Capture the cell that displays the provided text and extract its (x, y) central coordinate. 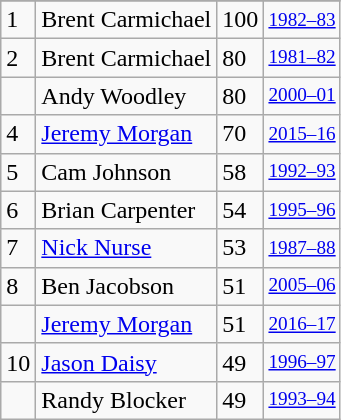
Cam Johnson (126, 172)
2015–16 (302, 134)
2000–01 (302, 96)
10 (18, 362)
1982–83 (302, 20)
1992–93 (302, 172)
7 (18, 248)
Randy Blocker (126, 400)
100 (240, 20)
1981–82 (302, 58)
Jason Daisy (126, 362)
54 (240, 210)
Brian Carpenter (126, 210)
5 (18, 172)
70 (240, 134)
8 (18, 286)
Ben Jacobson (126, 286)
1995–96 (302, 210)
1 (18, 20)
53 (240, 248)
2 (18, 58)
6 (18, 210)
4 (18, 134)
2016–17 (302, 324)
1996–97 (302, 362)
58 (240, 172)
1993–94 (302, 400)
Nick Nurse (126, 248)
2005–06 (302, 286)
Andy Woodley (126, 96)
1987–88 (302, 248)
